For the text-containing cell, return its midpoint in (X, Y) coordinate format. 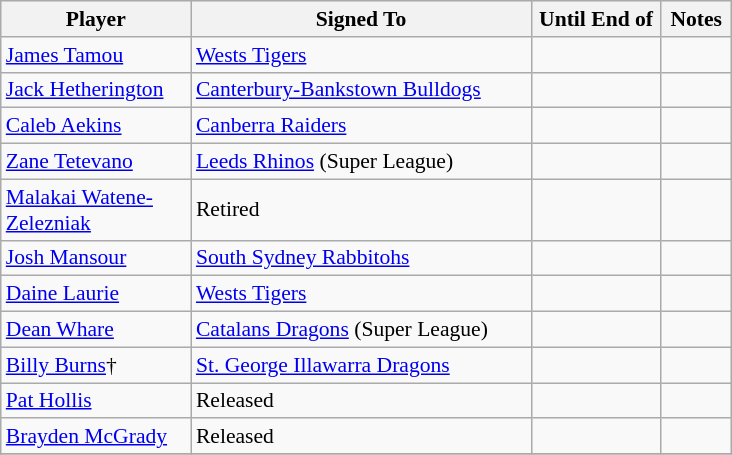
Leeds Rhinos (Super League) (361, 162)
Jack Hetherington (96, 90)
Canterbury-Bankstown Bulldogs (361, 90)
Player (96, 19)
Caleb Aekins (96, 126)
Dean Whare (96, 330)
Signed To (361, 19)
Catalans Dragons (Super League) (361, 330)
James Tamou (96, 55)
Pat Hollis (96, 401)
Zane Tetevano (96, 162)
Brayden McGrady (96, 437)
St. George Illawarra Dragons (361, 365)
Billy Burns† (96, 365)
Retired (361, 210)
Canberra Raiders (361, 126)
South Sydney Rabbitohs (361, 258)
Notes (696, 19)
Malakai Watene-Zelezniak (96, 210)
Until End of (596, 19)
Josh Mansour (96, 258)
Daine Laurie (96, 294)
